Scan for the cell matching the given text and deliver its (X, Y) coordinate at center. 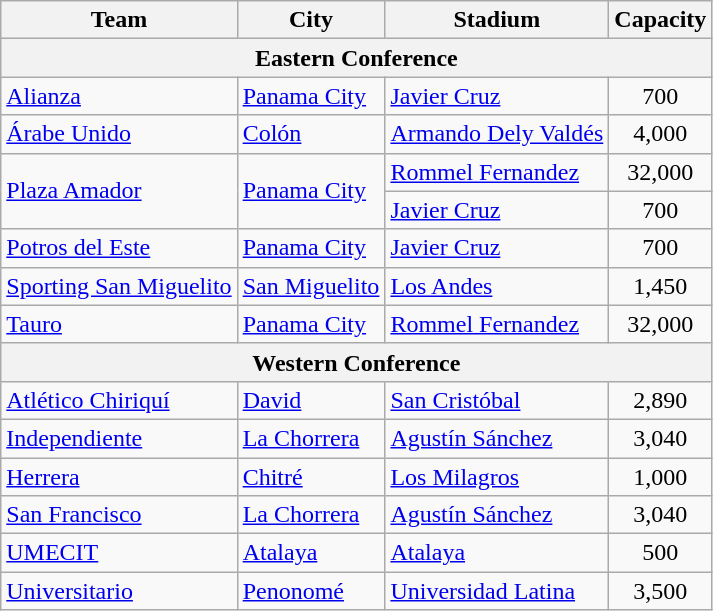
Alianza (119, 96)
Los Milagros (497, 477)
1,000 (660, 477)
Árabe Unido (119, 134)
Los Andes (497, 286)
3,500 (660, 591)
Sporting San Miguelito (119, 286)
500 (660, 553)
Plaza Amador (119, 191)
Armando Dely Valdés (497, 134)
UMECIT (119, 553)
City (311, 20)
Potros del Este (119, 248)
1,450 (660, 286)
Chitré (311, 477)
David (311, 400)
Independiente (119, 438)
Colón (311, 134)
Herrera (119, 477)
Stadium (497, 20)
Western Conference (356, 362)
Team (119, 20)
San Francisco (119, 515)
Universidad Latina (497, 591)
2,890 (660, 400)
Atlético Chiriquí (119, 400)
Universitario (119, 591)
Eastern Conference (356, 58)
San Cristóbal (497, 400)
4,000 (660, 134)
Tauro (119, 324)
Penonomé (311, 591)
Capacity (660, 20)
San Miguelito (311, 286)
